Search for the cell housing the specified text and yield its [X, Y] center coordinate. 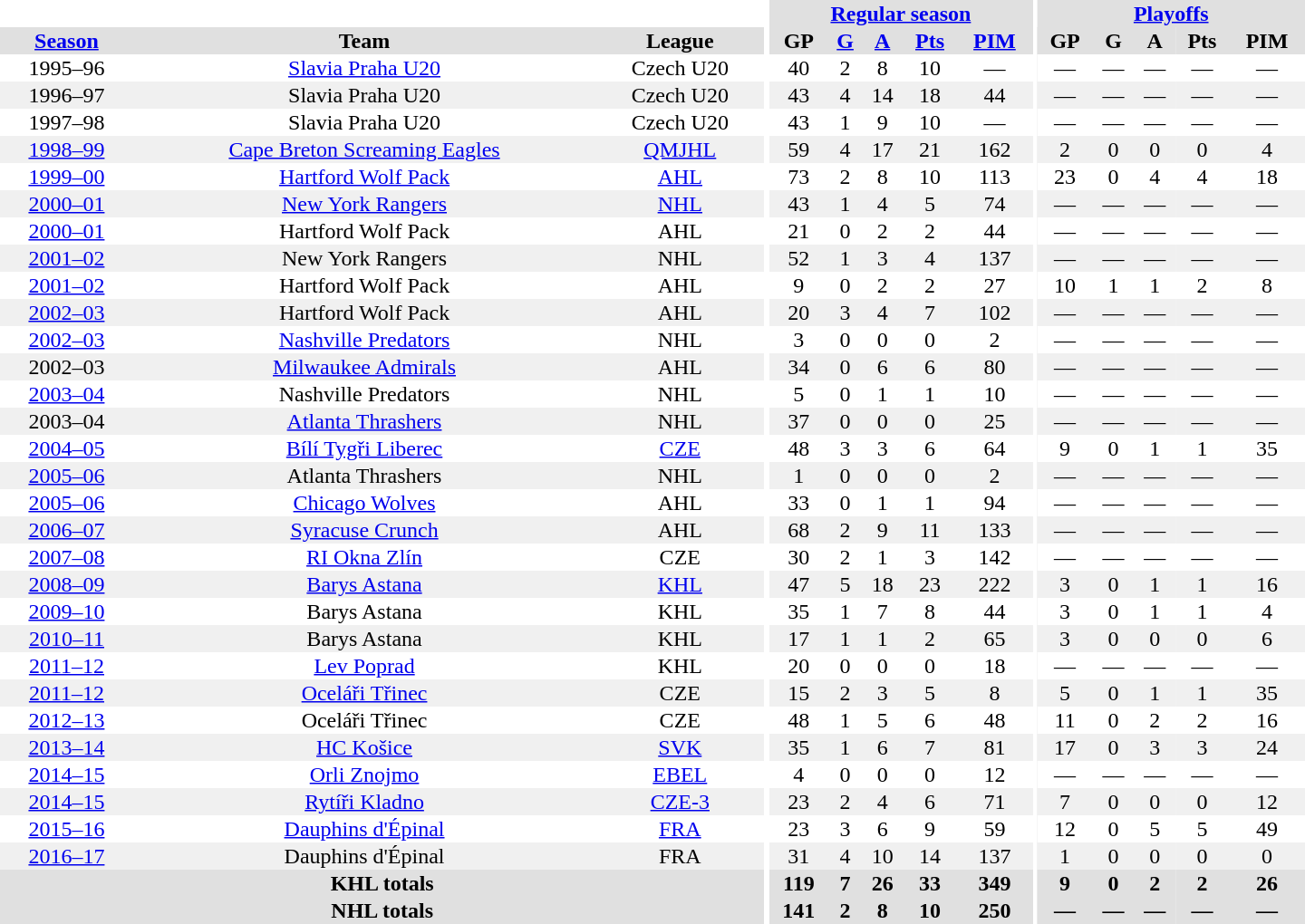
SVK [680, 747]
142 [995, 557]
Syracuse Crunch [364, 530]
113 [995, 177]
Chicago Wolves [364, 503]
15 [798, 693]
1998–99 [67, 149]
Rytíři Kladno [364, 802]
Regular season [901, 14]
74 [995, 204]
24 [1267, 747]
81 [995, 747]
49 [1267, 829]
2009–10 [67, 611]
League [680, 41]
40 [798, 68]
1995–96 [67, 68]
EBEL [680, 775]
Milwaukee Admirals [364, 367]
31 [798, 856]
HC Košice [364, 747]
2012–13 [67, 720]
Bílí Tygři Liberec [364, 448]
2013–14 [67, 747]
141 [798, 910]
2010–11 [67, 639]
CZE-3 [680, 802]
64 [995, 448]
2008–09 [67, 584]
68 [798, 530]
94 [995, 503]
2016–17 [67, 856]
222 [995, 584]
Playoffs [1171, 14]
162 [995, 149]
71 [995, 802]
Season [67, 41]
34 [798, 367]
Cape Breton Screaming Eagles [364, 149]
KHL totals [382, 883]
RI Okna Zlín [364, 557]
52 [798, 258]
73 [798, 177]
Lev Poprad [364, 666]
2006–07 [67, 530]
65 [995, 639]
2004–05 [67, 448]
37 [798, 421]
119 [798, 883]
1996–97 [67, 95]
102 [995, 313]
25 [995, 421]
30 [798, 557]
QMJHL [680, 149]
2015–16 [67, 829]
133 [995, 530]
Orli Znojmo [364, 775]
250 [995, 910]
27 [995, 285]
NHL totals [382, 910]
47 [798, 584]
1999–00 [67, 177]
2007–08 [67, 557]
1997–98 [67, 122]
80 [995, 367]
Team [364, 41]
349 [995, 883]
